Return the (x, y) coordinate for the center point of the cell that contains the specified text.  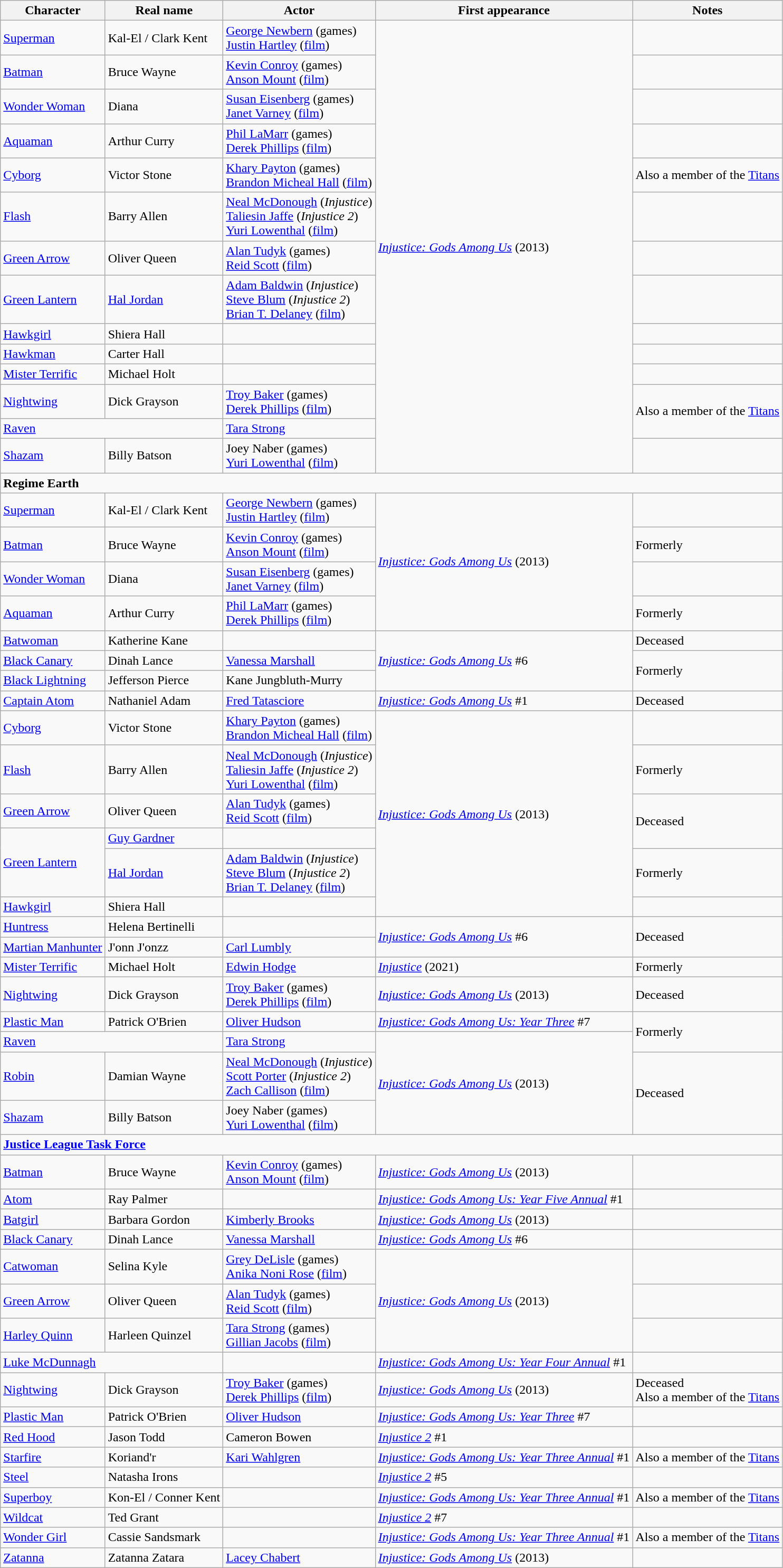
Nathaniel Adam (164, 701)
Zatanna (53, 1557)
Tara Strong (games)Gillian Jacobs (film) (299, 1336)
Injustice: Gods Among Us: Year Four Annual #1 (504, 1363)
Batgirl (53, 1219)
Wonder Girl (53, 1537)
Hawkman (53, 354)
Koriand'r (164, 1457)
Neal McDonough (Injustice)Scott Porter (Injustice 2)Zach Callison (film) (299, 1076)
Justice League Task Force (391, 1145)
Carter Hall (164, 354)
Injustice: Gods Among Us: Year Five Annual #1 (504, 1199)
Katherine Kane (164, 640)
Kane Jungbluth-Murry (299, 681)
Black Lightning (53, 681)
Injustice (2021) (504, 967)
Guy Gardner (164, 838)
Kimberly Brooks (299, 1219)
Injustice 2 #5 (504, 1477)
Regime Earth (391, 483)
Cameron Bowen (299, 1437)
Carl Lumbly (299, 947)
Grey DeLisle (games)Anika Noni Rose (film) (299, 1266)
Atom (53, 1199)
Fred Tatasciore (299, 701)
Character (53, 11)
Catwoman (53, 1266)
Zatanna Zatara (164, 1557)
Captain Atom (53, 701)
Notes (708, 11)
Injustice 2 #1 (504, 1437)
Edwin Hodge (299, 967)
Martian Manhunter (53, 947)
Jason Todd (164, 1437)
Actor (299, 11)
Harley Quinn (53, 1336)
Superboy (53, 1497)
DeceasedAlso a member of the Titans (708, 1390)
Barbara Gordon (164, 1219)
First appearance (504, 11)
Batwoman (53, 640)
Injustice 2 #7 (504, 1517)
Damian Wayne (164, 1076)
Red Hood (53, 1437)
Luke McDunnagh (112, 1363)
Steel (53, 1477)
Starfire (53, 1457)
Selina Kyle (164, 1266)
Huntress (53, 927)
Kon-El / Conner Kent (164, 1497)
J'onn J'onzz (164, 947)
Natasha Irons (164, 1477)
Helena Bertinelli (164, 927)
Injustice: Gods Among Us #1 (504, 701)
Robin (53, 1076)
Ted Grant (164, 1517)
Ray Palmer (164, 1199)
Jefferson Pierce (164, 681)
Lacey Chabert (299, 1557)
Kari Wahlgren (299, 1457)
Harleen Quinzel (164, 1336)
Real name (164, 11)
Wildcat (53, 1517)
Cassie Sandsmark (164, 1537)
